Return (X, Y) of the center of cell containing provided text 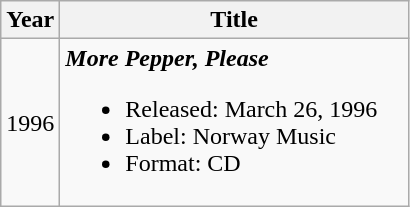
Title (234, 20)
Year (30, 20)
More Pepper, PleaseReleased: March 26, 1996Label: Norway Music Format: CD (234, 122)
1996 (30, 122)
